Provide the (x, y) coordinate of the cell's center where the given text is located.  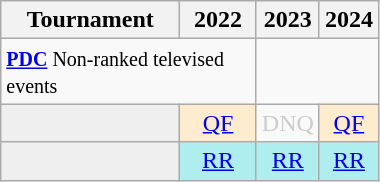
DNQ (288, 123)
2022 (218, 20)
2023 (288, 20)
Tournament (90, 20)
PDC Non-ranked televised events (129, 72)
2024 (348, 20)
